From the cell containing the given text, extract its center point as [x, y] coordinate. 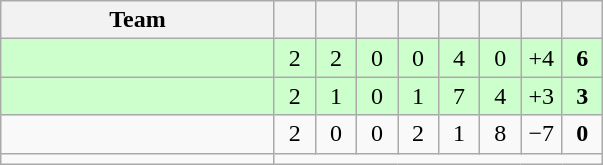
+4 [542, 58]
+3 [542, 96]
8 [500, 134]
Team [138, 20]
7 [460, 96]
−7 [542, 134]
3 [582, 96]
6 [582, 58]
